Detect which cell encompasses the target text, then output its (X, Y) center coordinate. 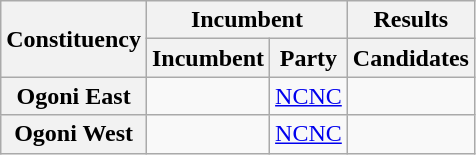
Results (410, 20)
Candidates (410, 58)
Ogoni West (74, 134)
Party (309, 58)
Constituency (74, 39)
Ogoni East (74, 96)
